Return the [x, y] coordinate for the center point of the cell that contains the specified text.  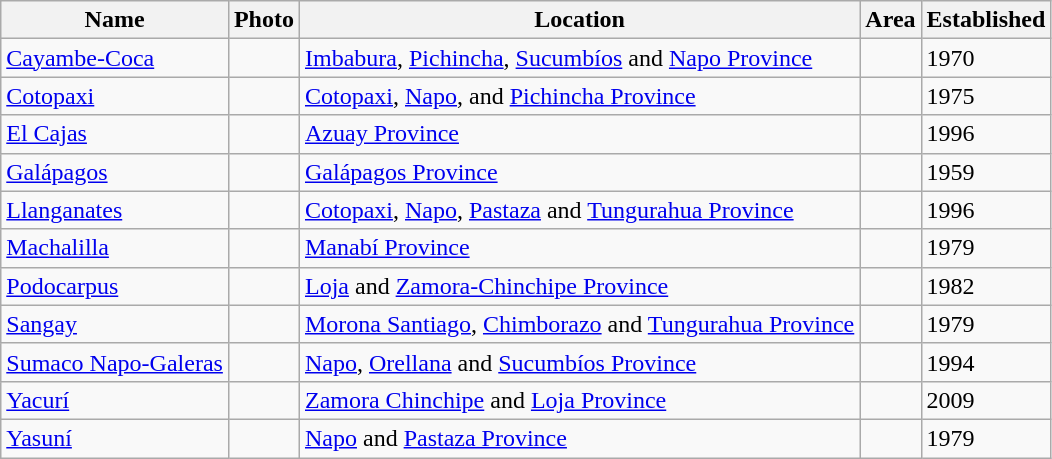
Machalilla [115, 248]
1970 [986, 58]
Napo, Orellana and Sucumbíos Province [579, 362]
Cotopaxi, Napo, Pastaza and Tungurahua Province [579, 210]
Loja and Zamora-Chinchipe Province [579, 286]
Morona Santiago, Chimborazo and Tungurahua Province [579, 324]
Azuay Province [579, 134]
1994 [986, 362]
Llanganates [115, 210]
1959 [986, 172]
Imbabura, Pichincha, Sucumbíos and Napo Province [579, 58]
Galápagos Province [579, 172]
2009 [986, 400]
1975 [986, 96]
Established [986, 20]
Name [115, 20]
Yacurí [115, 400]
El Cajas [115, 134]
Sumaco Napo-Galeras [115, 362]
Sangay [115, 324]
Area [890, 20]
Yasuní [115, 438]
Cotopaxi, Napo, and Pichincha Province [579, 96]
Napo and Pastaza Province [579, 438]
Location [579, 20]
1982 [986, 286]
Photo [264, 20]
Galápagos [115, 172]
Zamora Chinchipe and Loja Province [579, 400]
Manabí Province [579, 248]
Podocarpus [115, 286]
Cotopaxi [115, 96]
Cayambe-Coca [115, 58]
